Identify which cell holds the provided text, then report its (X, Y) central coordinate. 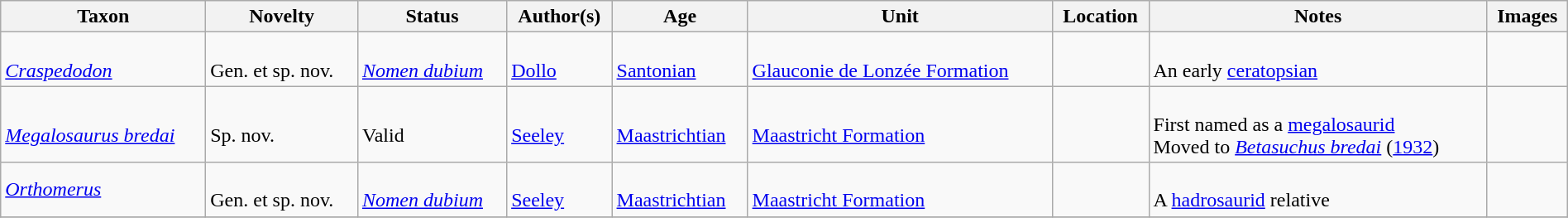
Santonian (680, 60)
Status (432, 17)
Valid (432, 124)
First named as a megalosauridMoved to Betasuchus bredai (1932) (1318, 124)
Dollo (559, 60)
Orthomerus (103, 189)
Novelty (282, 17)
Megalosaurus bredai (103, 124)
A hadrosaurid relative (1318, 189)
Taxon (103, 17)
Age (680, 17)
Author(s) (559, 17)
Location (1100, 17)
Notes (1318, 17)
Images (1527, 17)
Glauconie de Lonzée Formation (900, 60)
Craspedodon (103, 60)
Unit (900, 17)
An early ceratopsian (1318, 60)
Sp. nov. (282, 124)
